Capture the cell that displays the provided text and extract its (x, y) central coordinate. 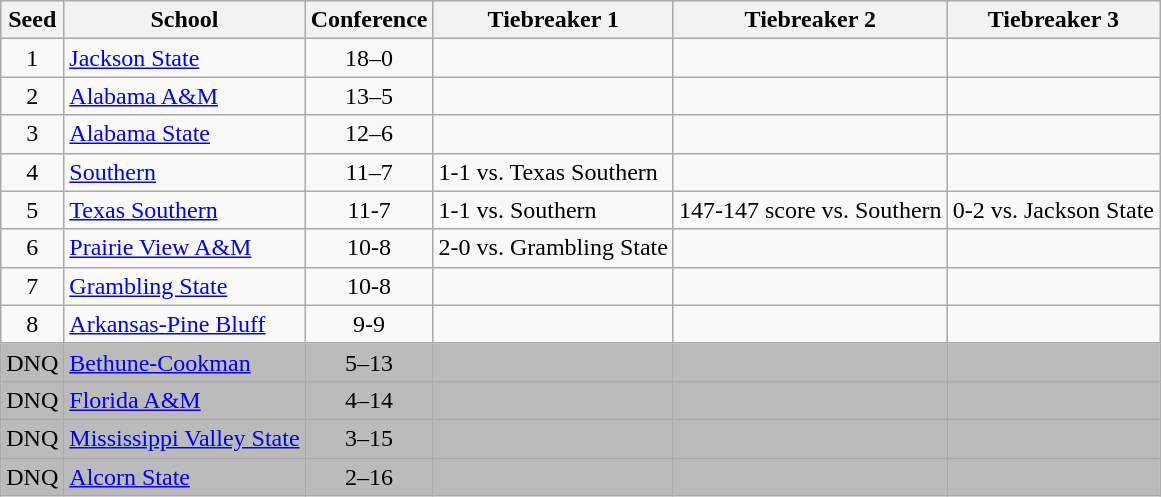
Texas Southern (184, 210)
Tiebreaker 3 (1053, 20)
Alabama A&M (184, 96)
11–7 (369, 172)
12–6 (369, 134)
Mississippi Valley State (184, 438)
4–14 (369, 400)
2–16 (369, 477)
6 (32, 248)
2 (32, 96)
Prairie View A&M (184, 248)
Alcorn State (184, 477)
13–5 (369, 96)
Bethune-Cookman (184, 362)
5–13 (369, 362)
1-1 vs. Southern (553, 210)
147-147 score vs. Southern (810, 210)
5 (32, 210)
Grambling State (184, 286)
11-7 (369, 210)
1-1 vs. Texas Southern (553, 172)
Arkansas-Pine Bluff (184, 324)
Tiebreaker 1 (553, 20)
Conference (369, 20)
Seed (32, 20)
Alabama State (184, 134)
Jackson State (184, 58)
1 (32, 58)
2-0 vs. Grambling State (553, 248)
3–15 (369, 438)
9-9 (369, 324)
8 (32, 324)
Florida A&M (184, 400)
4 (32, 172)
Southern (184, 172)
0-2 vs. Jackson State (1053, 210)
Tiebreaker 2 (810, 20)
18–0 (369, 58)
7 (32, 286)
School (184, 20)
3 (32, 134)
